Scan for the cell matching the given text and deliver its (x, y) coordinate at center. 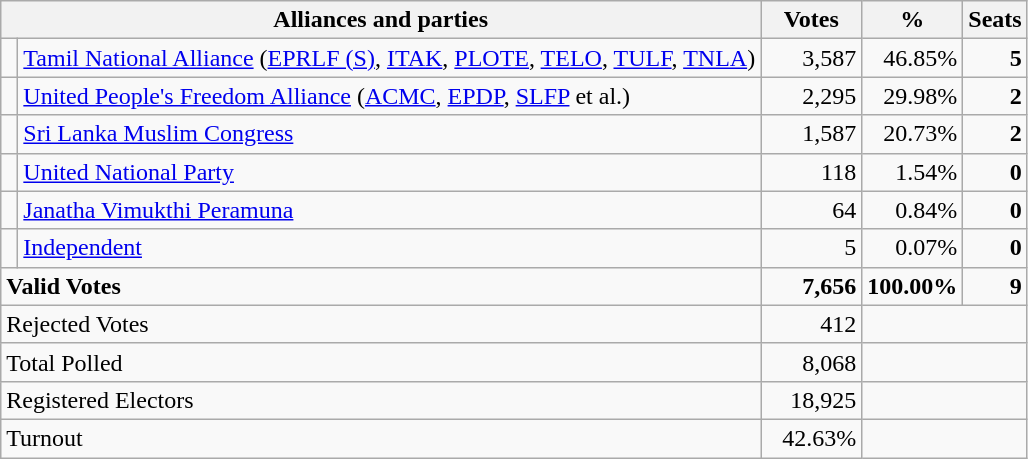
9 (995, 286)
3,587 (812, 58)
Rejected Votes (381, 324)
18,925 (812, 400)
Sri Lanka Muslim Congress (390, 134)
100.00% (912, 286)
Turnout (381, 438)
Alliances and parties (381, 20)
412 (812, 324)
Independent (390, 248)
Valid Votes (381, 286)
% (912, 20)
64 (812, 210)
118 (812, 172)
United National Party (390, 172)
7,656 (812, 286)
Seats (995, 20)
0.07% (912, 248)
Tamil National Alliance (EPRLF (S), ITAK, PLOTE, TELO, TULF, TNLA) (390, 58)
Total Polled (381, 362)
Votes (812, 20)
Janatha Vimukthi Peramuna (390, 210)
29.98% (912, 96)
20.73% (912, 134)
2,295 (812, 96)
1,587 (812, 134)
1.54% (912, 172)
Registered Electors (381, 400)
United People's Freedom Alliance (ACMC, EPDP, SLFP et al.) (390, 96)
0.84% (912, 210)
8,068 (812, 362)
42.63% (812, 438)
46.85% (912, 58)
